Locate the cell with the specified text and output its (X, Y) center coordinate. 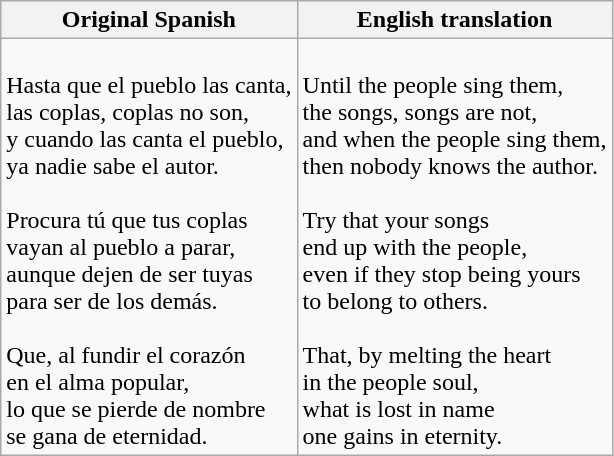
English translation (454, 20)
Original Spanish (149, 20)
